Pinpoint the cell where the given text exists, returning its (x, y) midpoint coordinate. 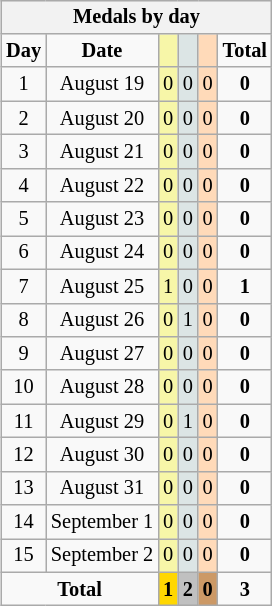
14 (24, 522)
11 (24, 421)
9 (24, 354)
August 29 (102, 421)
August 22 (102, 185)
August 24 (102, 253)
10 (24, 387)
August 31 (102, 488)
7 (24, 286)
August 27 (102, 354)
Medals by day (136, 17)
September 2 (102, 556)
August 20 (102, 118)
13 (24, 488)
4 (24, 185)
12 (24, 455)
5 (24, 219)
August 25 (102, 286)
8 (24, 320)
August 23 (102, 219)
August 28 (102, 387)
August 19 (102, 84)
August 26 (102, 320)
15 (24, 556)
6 (24, 253)
Date (102, 51)
Day (24, 51)
August 30 (102, 455)
September 1 (102, 522)
August 21 (102, 152)
